Capture the cell that displays the provided text and extract its (x, y) central coordinate. 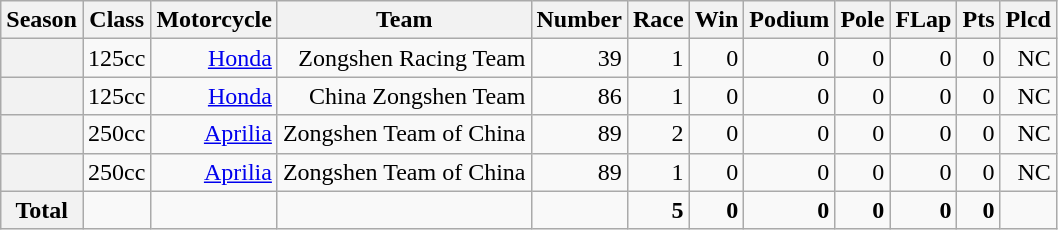
2 (658, 134)
Motorcycle (214, 20)
Pole (862, 20)
Team (404, 20)
Race (658, 20)
Number (579, 20)
5 (658, 210)
Class (116, 20)
39 (579, 58)
Zongshen Racing Team (404, 58)
Podium (790, 20)
FLap (924, 20)
China Zongshen Team (404, 96)
Pts (978, 20)
86 (579, 96)
Plcd (1028, 20)
Win (716, 20)
Total (42, 210)
Season (42, 20)
